Locate the cell with the specified text and output its (x, y) center coordinate. 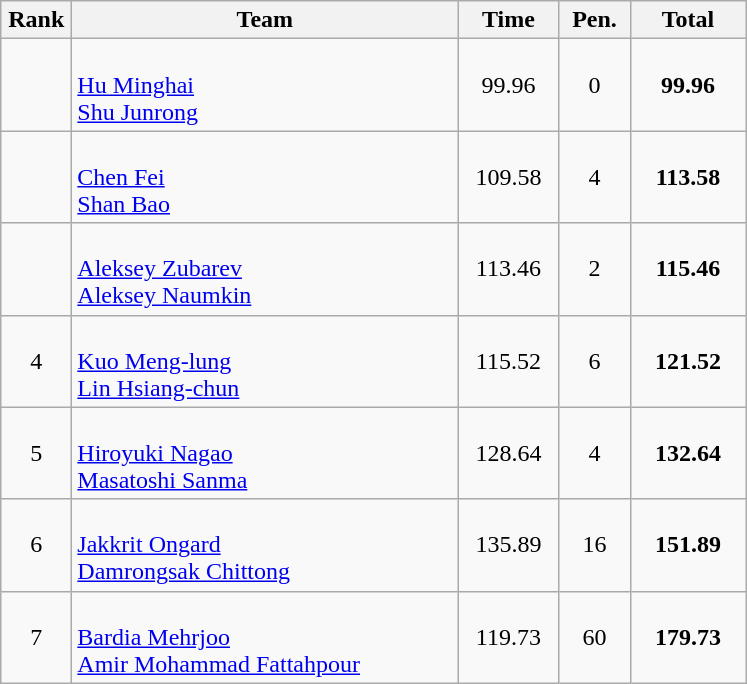
Time (508, 20)
Bardia MehrjooAmir Mohammad Fattahpour (265, 637)
5 (36, 453)
Total (688, 20)
7 (36, 637)
Team (265, 20)
Kuo Meng-lungLin Hsiang-chun (265, 361)
Hiroyuki NagaoMasatoshi Sanma (265, 453)
119.73 (508, 637)
179.73 (688, 637)
16 (594, 545)
2 (594, 269)
Aleksey ZubarevAleksey Naumkin (265, 269)
115.46 (688, 269)
109.58 (508, 177)
135.89 (508, 545)
Rank (36, 20)
Chen FeiShan Bao (265, 177)
113.58 (688, 177)
115.52 (508, 361)
113.46 (508, 269)
121.52 (688, 361)
0 (594, 85)
60 (594, 637)
128.64 (508, 453)
Hu MinghaiShu Junrong (265, 85)
132.64 (688, 453)
Pen. (594, 20)
Jakkrit OngardDamrongsak Chittong (265, 545)
151.89 (688, 545)
